Locate the cell with the specified text and output its (x, y) center coordinate. 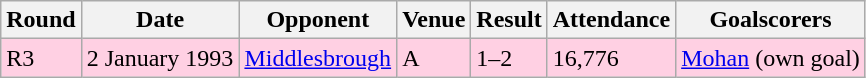
2 January 1993 (160, 58)
Middlesbrough (318, 58)
Date (160, 20)
R3 (41, 58)
Mohan (own goal) (771, 58)
Venue (434, 20)
A (434, 58)
Goalscorers (771, 20)
Opponent (318, 20)
Result (509, 20)
Attendance (611, 20)
Round (41, 20)
1–2 (509, 58)
16,776 (611, 58)
